Output the (x, y) coordinate of the center of the cell containing the given text.  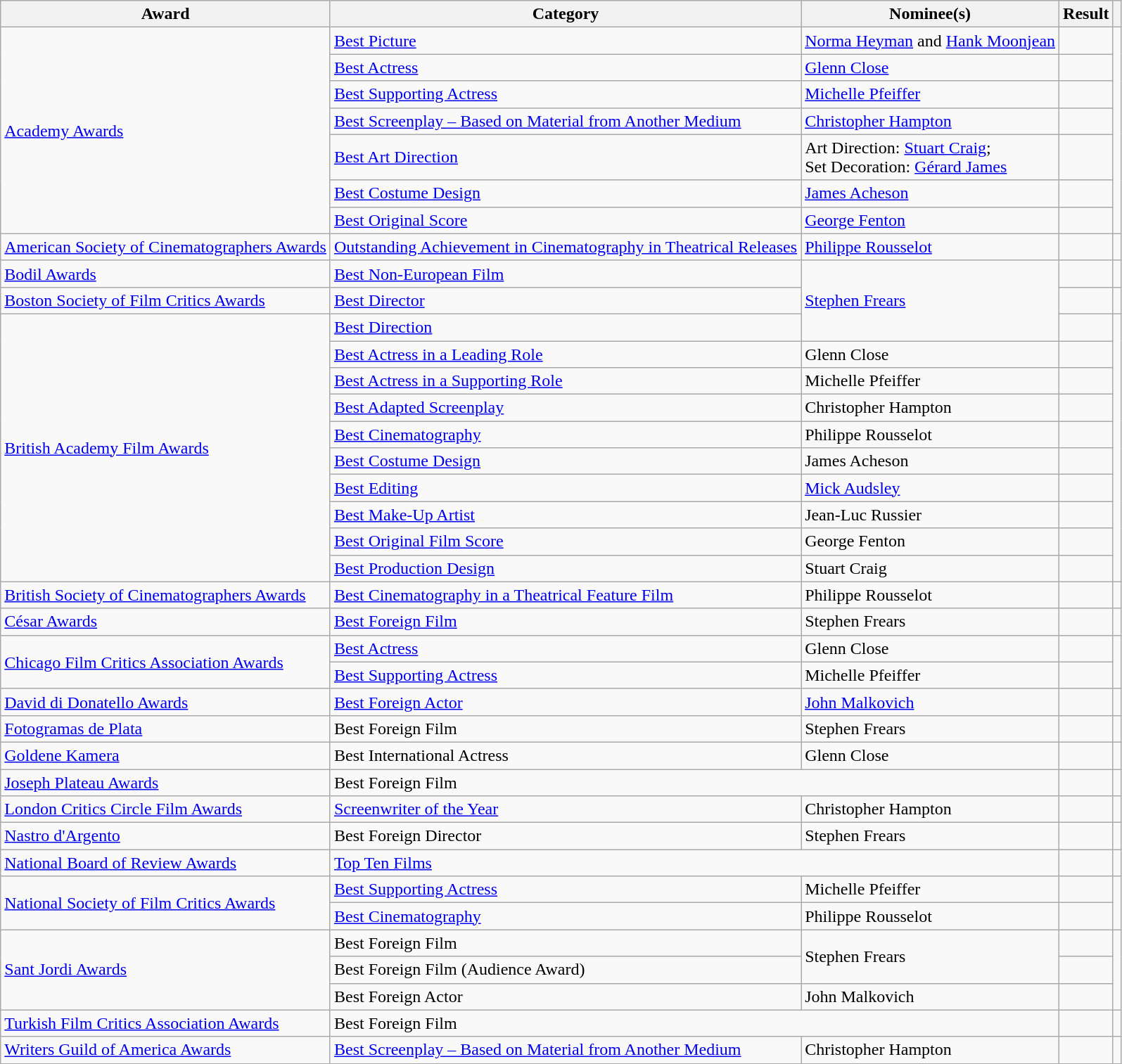
Best Foreign Film (Audience Award) (566, 970)
Screenwriter of the Year (566, 809)
London Critics Circle Film Awards (166, 809)
Outstanding Achievement in Cinematography in Theatrical Releases (566, 247)
National Society of Film Critics Awards (166, 903)
Best Actress in a Leading Role (566, 354)
Bodil Awards (166, 274)
Best Production Design (566, 568)
Best Adapted Screenplay (566, 408)
Stuart Craig (930, 568)
Best Art Direction (566, 158)
Nominee(s) (930, 14)
Top Ten Films (694, 863)
Mick Audsley (930, 488)
Norma Heyman and Hank Moonjean (930, 41)
David di Donatello Awards (166, 702)
Best Foreign Director (566, 836)
Turkish Film Critics Association Awards (166, 1023)
Best Picture (566, 41)
Academy Awards (166, 131)
British Society of Cinematographers Awards (166, 595)
National Board of Review Awards (166, 863)
Fotogramas de Plata (166, 729)
Result (1086, 14)
Best Make-Up Artist (566, 515)
British Academy Film Awards (166, 447)
American Society of Cinematographers Awards (166, 247)
Best Cinematography in a Theatrical Feature Film (566, 595)
Nastro d'Argento (166, 836)
Jean-Luc Russier (930, 515)
Art Direction: Stuart Craig; Set Decoration: Gérard James (930, 158)
Best International Actress (566, 755)
Joseph Plateau Awards (166, 783)
Best Director (566, 300)
Best Original Score (566, 220)
Best Non-European Film (566, 274)
Writers Guild of America Awards (166, 1050)
Chicago Film Critics Association Awards (166, 662)
Award (166, 14)
Best Editing (566, 488)
Boston Society of Film Critics Awards (166, 300)
Goldene Kamera (166, 755)
Best Actress in a Supporting Role (566, 381)
Best Direction (566, 327)
Best Original Film Score (566, 541)
César Awards (166, 622)
Category (566, 14)
Sant Jordi Awards (166, 970)
